From the cell containing the given text, extract its center point as [X, Y] coordinate. 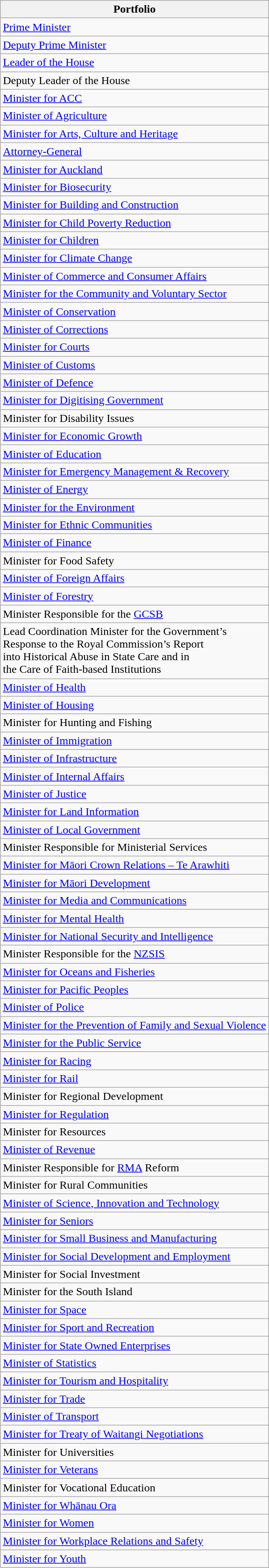
Minister for Veterans [134, 1470]
Leader of the House [134, 63]
Minister for Courts [134, 347]
Minister for Building and Construction [134, 205]
Minister for Regulation [134, 1114]
Minister for Digitising Government [134, 400]
Minister for Mental Health [134, 919]
Minister for Sport and Recreation [134, 1327]
Minister of Statistics [134, 1363]
Minister for Pacific Peoples [134, 990]
Minister of Forestry [134, 596]
Minister of Revenue [134, 1150]
Minister of Science, Innovation and Technology [134, 1203]
Minister for Vocational Education [134, 1488]
Minister for Social Development and Employment [134, 1256]
Minister for the Community and Voluntary Sector [134, 294]
Minister for Food Safety [134, 561]
Minister for Māori Development [134, 883]
Minister of Commerce and Consumer Affairs [134, 276]
Minister of Energy [134, 489]
Minister of Foreign Affairs [134, 578]
Minister Responsible for RMA Reform [134, 1168]
Minister of Justice [134, 794]
Minister for State Owned Enterprises [134, 1345]
Deputy Leader of the House [134, 80]
Minister for Climate Change [134, 258]
Minister for the South Island [134, 1292]
Minister of Internal Affairs [134, 776]
Minister of Transport [134, 1417]
Minister for Emergency Management & Recovery [134, 471]
Portfolio [134, 9]
Minister for Oceans and Fisheries [134, 972]
Minister of Local Government [134, 829]
Minister for Small Business and Manufacturing [134, 1239]
Minister of Conservation [134, 312]
Minister for Auckland [134, 169]
Minister for Tourism and Hospitality [134, 1381]
Minister of Defence [134, 383]
Minister of Health [134, 687]
Minister for the Prevention of Family and Sexual Violence [134, 1025]
Minister of Finance [134, 543]
Minister of Housing [134, 705]
Minister of Police [134, 1007]
Minister of Customs [134, 365]
Minister of Infrastructure [134, 758]
Minister for the Public Service [134, 1043]
Minister Responsible for the NZSIS [134, 954]
Minister of Immigration [134, 741]
Minister for Hunting and Fishing [134, 723]
Minister of Education [134, 454]
Minister for Rail [134, 1078]
Minister for Women [134, 1523]
Minister for Children [134, 241]
Minister for Space [134, 1310]
Minister for Media and Communications [134, 901]
Minister Responsible for Ministerial Services [134, 848]
Attorney-General [134, 151]
Minister for Seniors [134, 1221]
Minister for National Security and Intelligence [134, 936]
Minister for Workplace Relations and Safety [134, 1541]
Minister for Racing [134, 1061]
Minister for Social Investment [134, 1274]
Deputy Prime Minister [134, 45]
Prime Minister [134, 27]
Minister for Universities [134, 1452]
Minister of Corrections [134, 329]
Minister for Land Information [134, 812]
Minister Responsible for the GCSB [134, 614]
Minister for Child Poverty Reduction [134, 223]
Minister for Māori Crown Relations – Te Arawhiti [134, 865]
Minister for Whānau Ora [134, 1505]
Minister for Ethnic Communities [134, 525]
Minister for Rural Communities [134, 1185]
Minister for Arts, Culture and Heritage [134, 134]
Minister for Biosecurity [134, 187]
Minister for Trade [134, 1398]
Minister for Youth [134, 1559]
Minister of Agriculture [134, 116]
Minister for Economic Growth [134, 436]
Minister for Resources [134, 1132]
Minister for the Environment [134, 507]
Minister for Treaty of Waitangi Negotiations [134, 1434]
Minister for Regional Development [134, 1096]
Minister for Disability Issues [134, 418]
Minister for ACC [134, 98]
